From the cell containing the given text, extract its center point as (X, Y) coordinate. 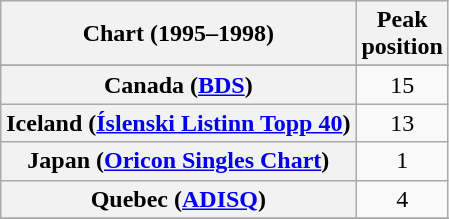
Japan (Oricon Singles Chart) (178, 161)
Iceland (Íslenski Listinn Topp 40) (178, 123)
1 (402, 161)
13 (402, 123)
Peakposition (402, 34)
Chart (1995–1998) (178, 34)
4 (402, 199)
Canada (BDS) (178, 85)
15 (402, 85)
Quebec (ADISQ) (178, 199)
